Capture the cell that displays the provided text and extract its (X, Y) central coordinate. 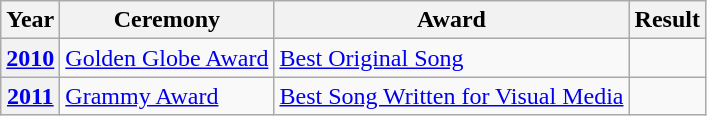
2010 (30, 58)
Grammy Award (167, 96)
Ceremony (167, 20)
Best Original Song (452, 58)
Result (667, 20)
Year (30, 20)
Best Song Written for Visual Media (452, 96)
Golden Globe Award (167, 58)
Award (452, 20)
2011 (30, 96)
